Extract the (x, y) coordinate from the center of the cell holding the provided text.  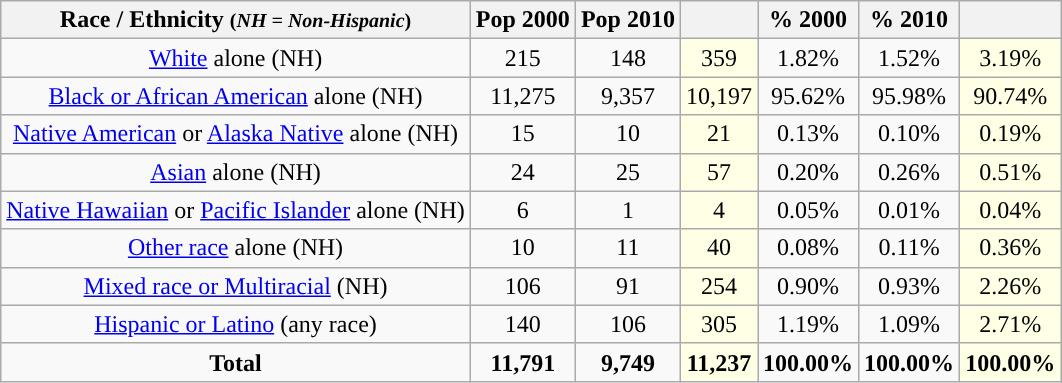
359 (718, 58)
Total (236, 362)
0.26% (910, 172)
0.08% (808, 248)
1.52% (910, 58)
3.19% (1010, 58)
Mixed race or Multiracial (NH) (236, 286)
2.71% (1010, 324)
215 (522, 58)
2.26% (1010, 286)
0.13% (808, 134)
Native Hawaiian or Pacific Islander alone (NH) (236, 210)
0.93% (910, 286)
Race / Ethnicity (NH = Non-Hispanic) (236, 20)
Other race alone (NH) (236, 248)
9,749 (628, 362)
0.19% (1010, 134)
1.09% (910, 324)
11,275 (522, 96)
57 (718, 172)
1 (628, 210)
Hispanic or Latino (any race) (236, 324)
11 (628, 248)
4 (718, 210)
0.01% (910, 210)
Black or African American alone (NH) (236, 96)
15 (522, 134)
11,791 (522, 362)
9,357 (628, 96)
Pop 2010 (628, 20)
% 2010 (910, 20)
0.51% (1010, 172)
10,197 (718, 96)
95.98% (910, 96)
0.04% (1010, 210)
25 (628, 172)
140 (522, 324)
0.05% (808, 210)
White alone (NH) (236, 58)
Asian alone (NH) (236, 172)
0.20% (808, 172)
Native American or Alaska Native alone (NH) (236, 134)
90.74% (1010, 96)
91 (628, 286)
0.36% (1010, 248)
11,237 (718, 362)
0.90% (808, 286)
0.11% (910, 248)
148 (628, 58)
305 (718, 324)
21 (718, 134)
Pop 2000 (522, 20)
254 (718, 286)
40 (718, 248)
24 (522, 172)
1.19% (808, 324)
% 2000 (808, 20)
6 (522, 210)
95.62% (808, 96)
1.82% (808, 58)
0.10% (910, 134)
